Scan for the cell matching the given text and deliver its (x, y) coordinate at center. 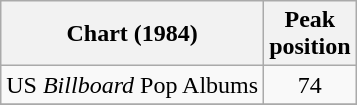
US Billboard Pop Albums (132, 85)
Peakposition (310, 34)
Chart (1984) (132, 34)
74 (310, 85)
